Detect which cell encompasses the target text, then output its (x, y) center coordinate. 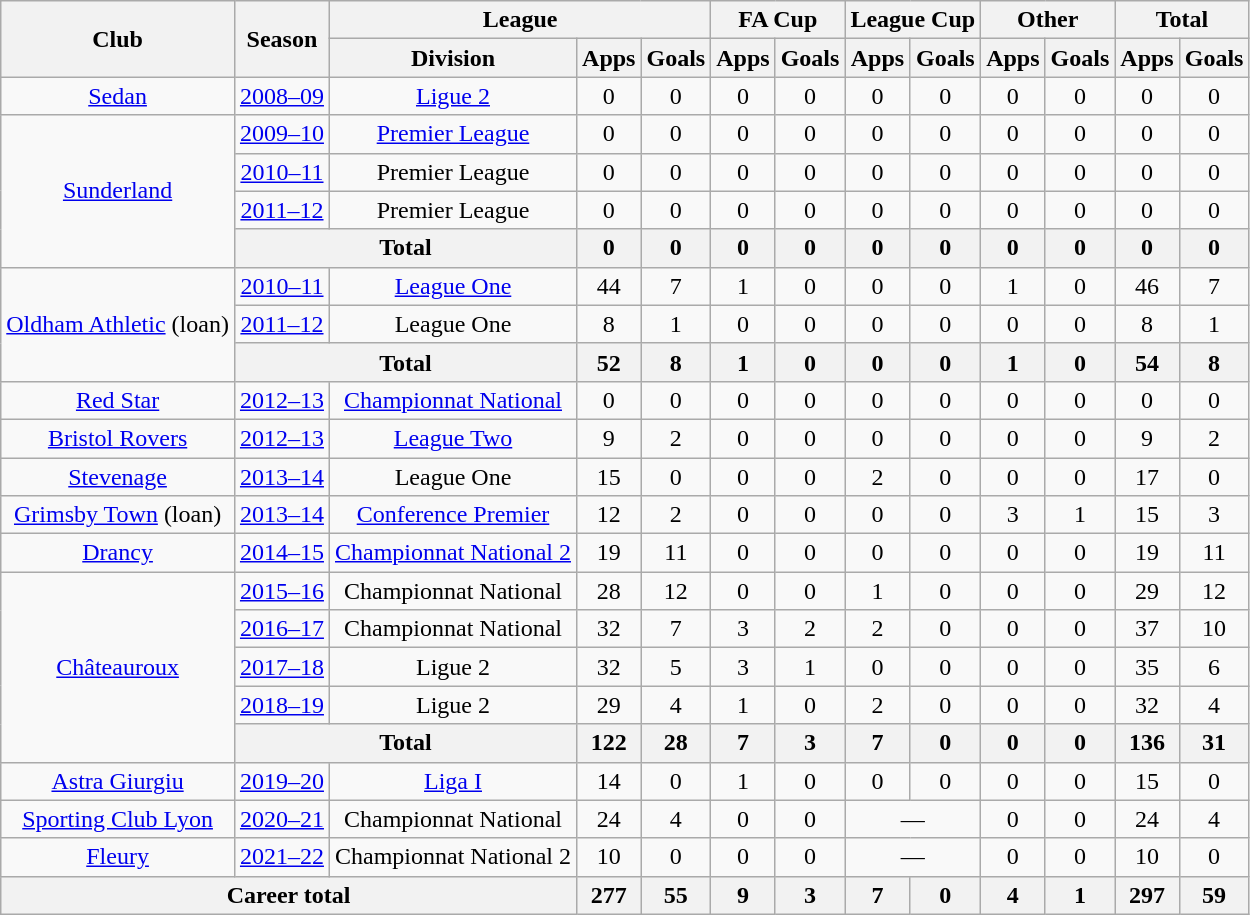
2015–16 (282, 591)
2014–15 (282, 553)
54 (1147, 362)
6 (1214, 667)
Sporting Club Lyon (118, 819)
136 (1147, 743)
League Two (452, 438)
Bristol Rovers (118, 438)
League (520, 20)
14 (609, 781)
52 (609, 362)
2021–22 (282, 857)
2016–17 (282, 629)
37 (1147, 629)
2009–10 (282, 134)
Red Star (118, 400)
2017–18 (282, 667)
Season (282, 39)
Astra Giurgiu (118, 781)
35 (1147, 667)
Sedan (118, 96)
2018–19 (282, 705)
46 (1147, 286)
Other (1048, 20)
297 (1147, 895)
59 (1214, 895)
Châteauroux (118, 667)
FA Cup (778, 20)
2008–09 (282, 96)
Stevenage (118, 477)
League Cup (913, 20)
Liga I (452, 781)
277 (609, 895)
55 (676, 895)
Oldham Athletic (loan) (118, 324)
Division (452, 58)
2020–21 (282, 819)
Sunderland (118, 191)
Drancy (118, 553)
44 (609, 286)
Fleury (118, 857)
17 (1147, 477)
2019–20 (282, 781)
Grimsby Town (loan) (118, 515)
122 (609, 743)
5 (676, 667)
Career total (289, 895)
31 (1214, 743)
Conference Premier (452, 515)
Club (118, 39)
